Provide the [x, y] coordinate of the cell's center where the given text is located.  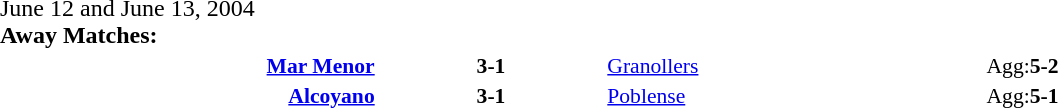
3-1 [492, 66]
Granollers [795, 66]
